Pinpoint the cell where the given text exists, returning its [x, y] midpoint coordinate. 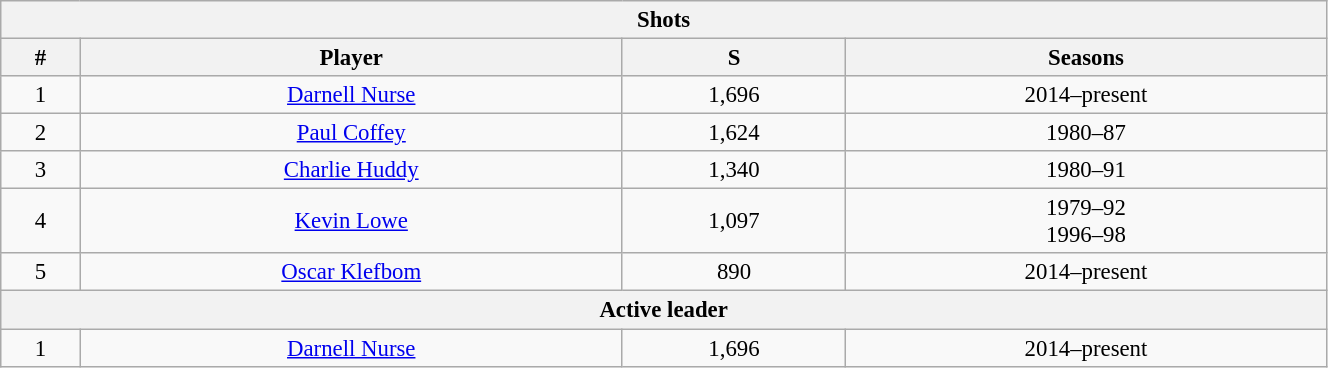
Seasons [1086, 58]
Oscar Klefbom [351, 273]
890 [734, 273]
1979–921996–98 [1086, 222]
5 [40, 273]
4 [40, 222]
Kevin Lowe [351, 222]
1,340 [734, 170]
1,097 [734, 222]
Charlie Huddy [351, 170]
Paul Coffey [351, 133]
1980–87 [1086, 133]
Active leader [664, 310]
1980–91 [1086, 170]
3 [40, 170]
# [40, 58]
1,624 [734, 133]
2 [40, 133]
Shots [664, 20]
S [734, 58]
Player [351, 58]
